Find where the given text appears and provide that cell's center as [X, Y] coordinate. 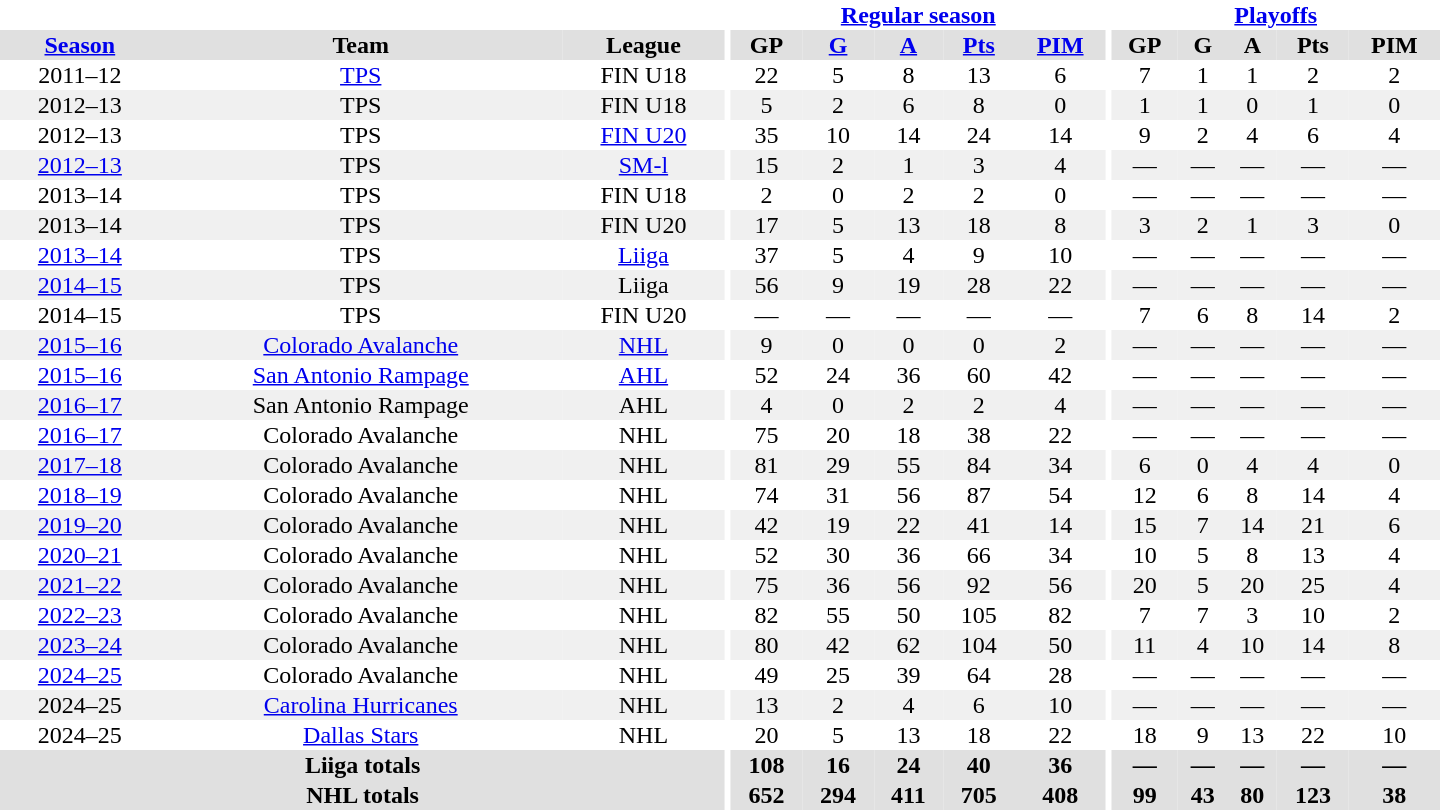
31 [838, 495]
Dallas Stars [361, 735]
Liiga totals [362, 765]
99 [1144, 795]
Regular season [918, 15]
2021–22 [80, 585]
92 [979, 585]
408 [1060, 795]
16 [838, 765]
54 [1060, 495]
60 [979, 375]
Team [361, 45]
108 [767, 765]
104 [979, 645]
League [644, 45]
62 [908, 645]
17 [767, 225]
2020–21 [80, 555]
30 [838, 555]
SM-l [644, 165]
35 [767, 135]
11 [1144, 645]
12 [1144, 495]
Carolina Hurricanes [361, 705]
652 [767, 795]
29 [838, 465]
105 [979, 615]
2018–19 [80, 495]
2022–23 [80, 615]
84 [979, 465]
40 [979, 765]
81 [767, 465]
43 [1203, 795]
37 [767, 255]
2011–12 [80, 75]
66 [979, 555]
705 [979, 795]
411 [908, 795]
NHL totals [362, 795]
41 [979, 525]
294 [838, 795]
74 [767, 495]
Season [80, 45]
123 [1313, 795]
Playoffs [1276, 15]
2017–18 [80, 465]
87 [979, 495]
64 [979, 675]
39 [908, 675]
2023–24 [80, 645]
21 [1313, 525]
49 [767, 675]
2019–20 [80, 525]
